Find where the given text appears and provide that cell's center as [X, Y] coordinate. 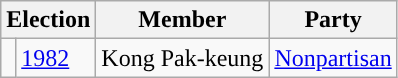
Election [48, 20]
Nonpartisan [333, 58]
Member [182, 20]
1982 [56, 58]
Kong Pak-keung [182, 58]
Party [333, 20]
